Search for the cell housing the specified text and yield its [x, y] center coordinate. 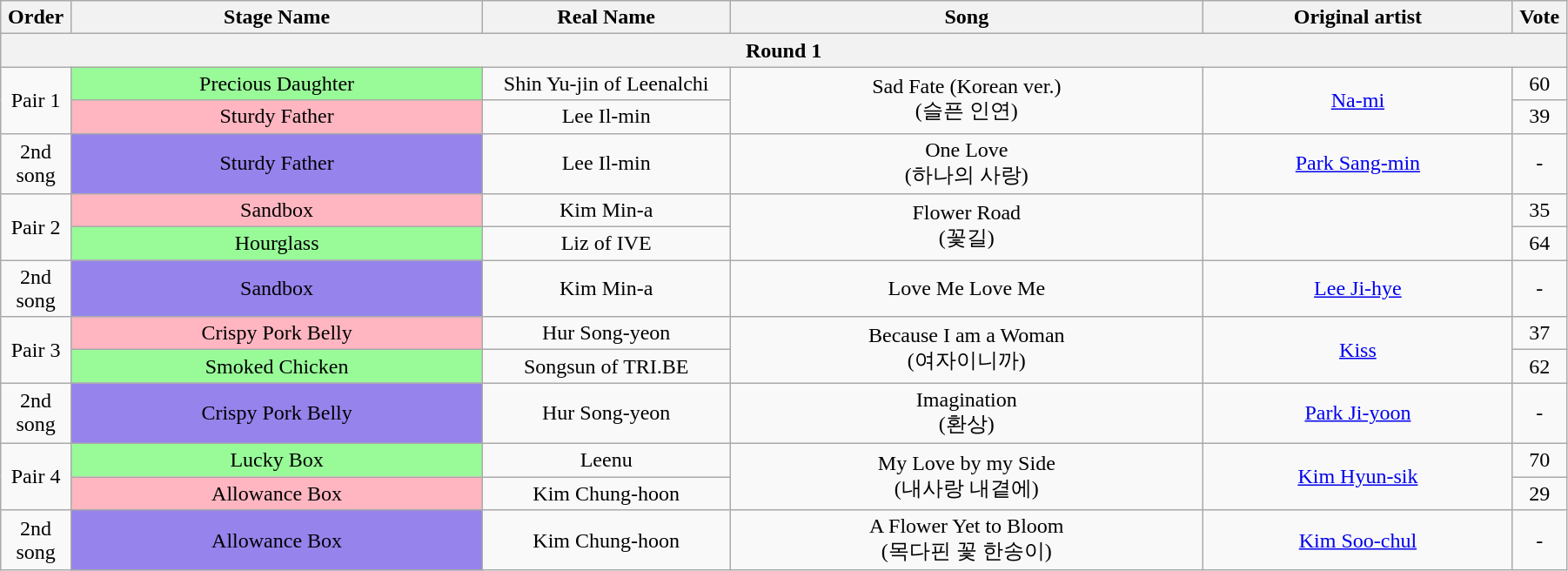
64 [1540, 244]
One Love(하나의 사랑) [967, 164]
Liz of IVE [606, 244]
Order [37, 17]
Kiss [1357, 350]
Songsun of TRI.BE [606, 366]
Love Me Love Me [967, 289]
Flower Road(꽃길) [967, 227]
Kim Hyun-sik [1357, 476]
Real Name [606, 17]
Stage Name [277, 17]
Park Ji-yoon [1357, 413]
Shin Yu-jin of Leenalchi [606, 84]
Pair 4 [37, 476]
Park Sang-min [1357, 164]
Imagination(환상) [967, 413]
Song [967, 17]
A Flower Yet to Bloom(목다핀 꽃 한송이) [967, 541]
My Love by my Side(내사랑 내곁에) [967, 476]
70 [1540, 460]
35 [1540, 211]
Vote [1540, 17]
Kim Soo-chul [1357, 541]
Na-mi [1357, 100]
Precious Daughter [277, 84]
60 [1540, 84]
37 [1540, 333]
Pair 3 [37, 350]
Round 1 [784, 50]
29 [1540, 494]
Sad Fate (Korean ver.)(슬픈 인연) [967, 100]
39 [1540, 117]
Leenu [606, 460]
Pair 2 [37, 227]
Lucky Box [277, 460]
Pair 1 [37, 100]
Original artist [1357, 17]
Hourglass [277, 244]
62 [1540, 366]
Smoked Chicken [277, 366]
Lee Ji-hye [1357, 289]
Because I am a Woman(여자이니까) [967, 350]
